Output the (x, y) coordinate of the center of the cell containing the given text.  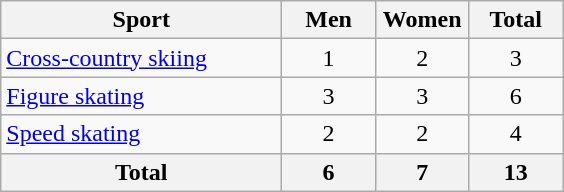
1 (329, 58)
Men (329, 20)
4 (516, 134)
Cross-country skiing (142, 58)
7 (422, 172)
13 (516, 172)
Figure skating (142, 96)
Speed skating (142, 134)
Women (422, 20)
Sport (142, 20)
